Return the (X, Y) coordinate for the center point of the cell that contains the specified text.  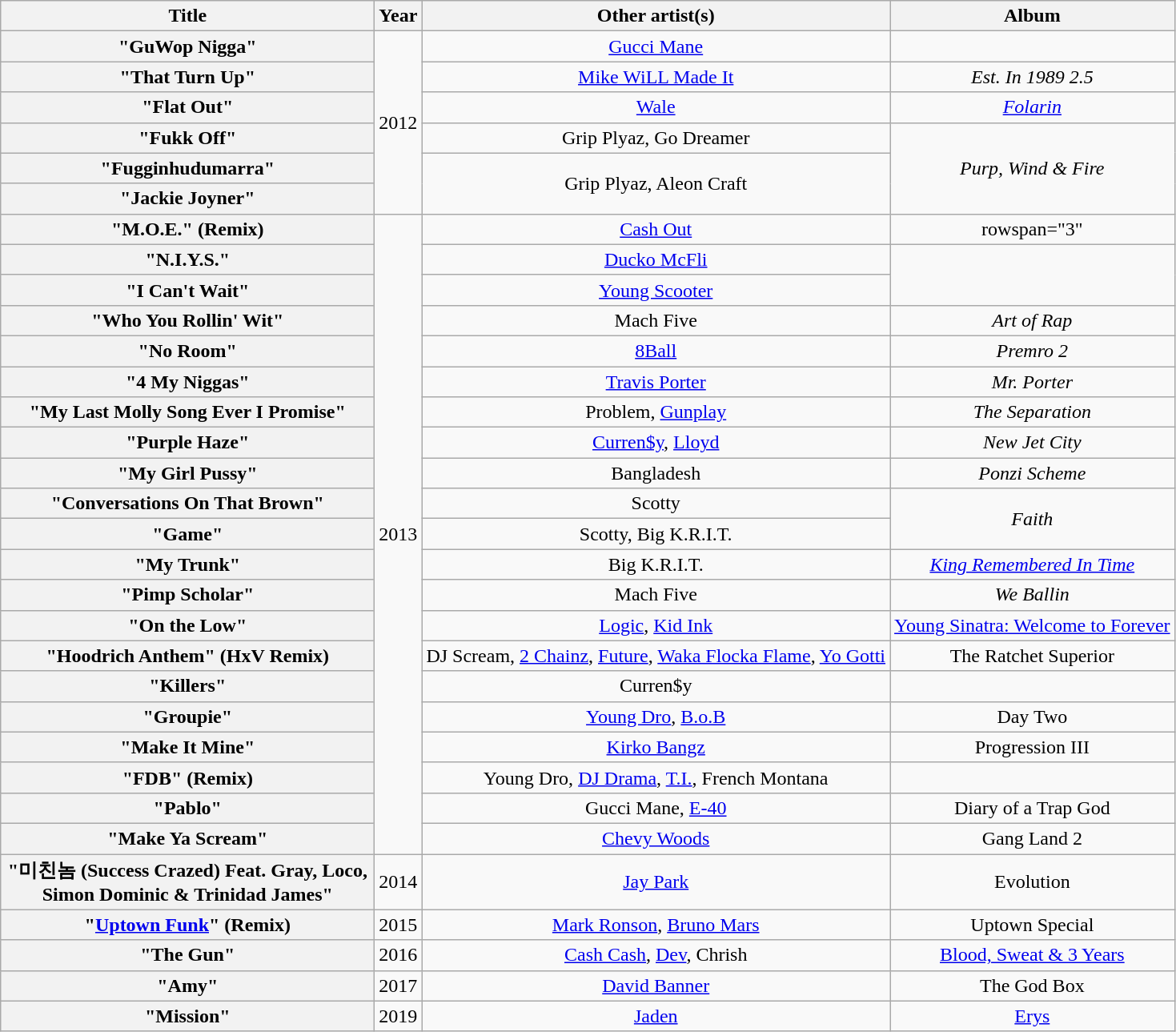
Ducko McFli (656, 259)
Album (1033, 16)
"Killers" (187, 686)
Progression III (1033, 747)
Problem, Gunplay (656, 412)
Mr. Porter (1033, 382)
Cash Cash, Dev, Chrish (656, 955)
Gucci Mane (656, 46)
"Hoodrich Anthem" (HxV Remix) (187, 656)
"My Last Molly Song Ever I Promise" (187, 412)
"GuWop Nigga" (187, 46)
Ponzi Scheme (1033, 473)
"Fukk Off" (187, 138)
"FDB" (Remix) (187, 777)
Chevy Woods (656, 838)
rowspan="3" (1033, 229)
Blood, Sweat & 3 Years (1033, 955)
New Jet City (1033, 443)
Premro 2 (1033, 351)
Erys (1033, 1016)
"My Trunk" (187, 564)
DJ Scream, 2 Chainz, Future, Waka Flocka Flame, Yo Gotti (656, 656)
Est. In 1989 2.5 (1033, 77)
"Game" (187, 534)
The Separation (1033, 412)
Gucci Mane, E-40 (656, 808)
8Ball (656, 351)
"Who You Rollin' Wit" (187, 320)
Travis Porter (656, 382)
Title (187, 16)
Jaden (656, 1016)
Logic, Kid Ink (656, 625)
Big K.R.I.T. (656, 564)
Young Sinatra: Welcome to Forever (1033, 625)
"Groupie" (187, 717)
2013 (399, 533)
"That Turn Up" (187, 77)
Diary of a Trap God (1033, 808)
Bangladesh (656, 473)
"Uptown Funk" (Remix) (187, 925)
2017 (399, 986)
Young Dro, B.o.B (656, 717)
"Purple Haze" (187, 443)
The God Box (1033, 986)
Young Scooter (656, 290)
"4 My Niggas" (187, 382)
2016 (399, 955)
Mark Ronson, Bruno Mars (656, 925)
David Banner (656, 986)
2019 (399, 1016)
"M.O.E." (Remix) (187, 229)
Jay Park (656, 881)
"Pimp Scholar" (187, 595)
"Pablo" (187, 808)
Curren$y (656, 686)
"N.I.Y.S." (187, 259)
"On the Low" (187, 625)
Grip Plyaz, Go Dreamer (656, 138)
Mike WiLL Made It (656, 77)
"Amy" (187, 986)
Cash Out (656, 229)
2015 (399, 925)
Gang Land 2 (1033, 838)
"I Can't Wait" (187, 290)
We Ballin (1033, 595)
"No Room" (187, 351)
"Mission" (187, 1016)
Curren$y, Lloyd (656, 443)
"Make It Mine" (187, 747)
"Jackie Joyner" (187, 199)
"My Girl Pussy" (187, 473)
Art of Rap (1033, 320)
Young Dro, DJ Drama, T.I., French Montana (656, 777)
Evolution (1033, 881)
Uptown Special (1033, 925)
"The Gun" (187, 955)
"Fugginhudumarra" (187, 168)
Wale (656, 107)
The Ratchet Superior (1033, 656)
Folarin (1033, 107)
2014 (399, 881)
"Conversations On That Brown" (187, 504)
Purp, Wind & Fire (1033, 168)
King Remembered In Time (1033, 564)
Faith (1033, 519)
Kirko Bangz (656, 747)
Day Two (1033, 717)
"미친놈 (Success Crazed) Feat. Gray, Loco, Simon Dominic & Trinidad James" (187, 881)
Other artist(s) (656, 16)
2012 (399, 122)
Scotty (656, 504)
"Make Ya Scream" (187, 838)
Grip Plyaz, Aleon Craft (656, 183)
"Flat Out" (187, 107)
Year (399, 16)
Scotty, Big K.R.I.T. (656, 534)
